Locate the cell with the specified text and output its [X, Y] center coordinate. 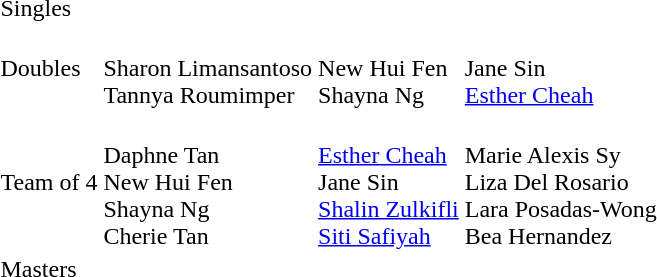
New Hui FenShayna Ng [389, 68]
Esther CheahJane SinShalin ZulkifliSiti Safiyah [389, 182]
Sharon LimansantosoTannya Roumimper [208, 68]
Daphne TanNew Hui FenShayna NgCherie Tan [208, 182]
